Search for the cell housing the specified text and yield its [x, y] center coordinate. 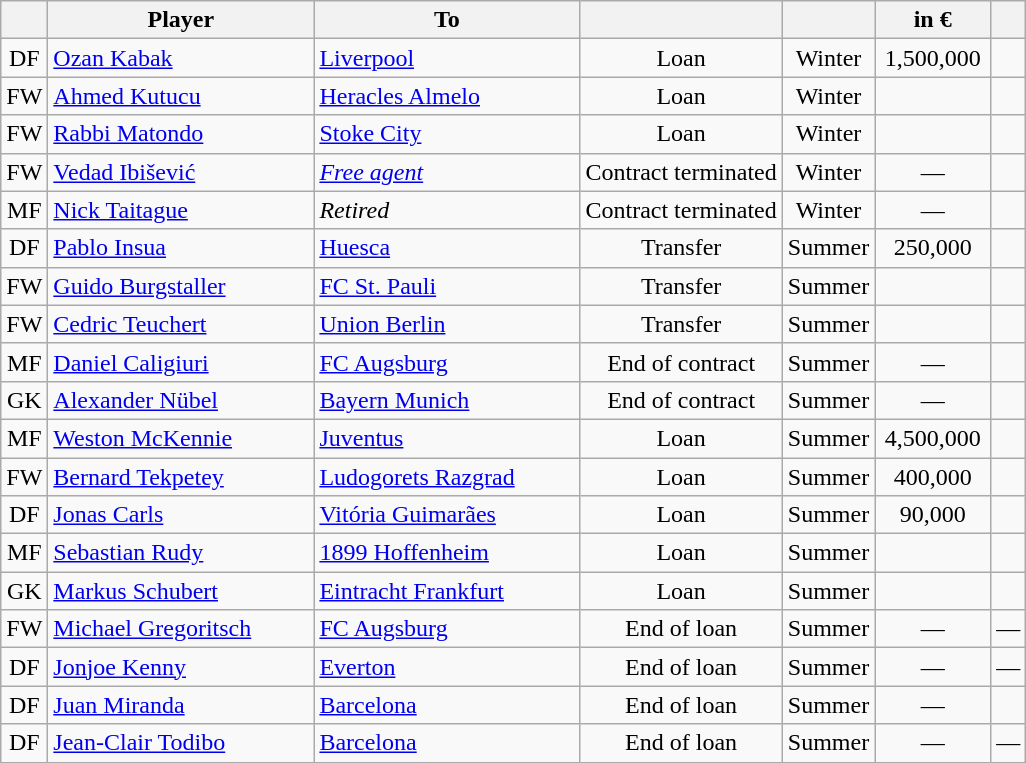
Juan Miranda [181, 705]
Liverpool [447, 58]
Player [181, 20]
Vitória Guimarães [447, 515]
Daniel Caligiuri [181, 362]
250,000 [933, 248]
FC St. Pauli [447, 286]
Sebastian Rudy [181, 553]
Jean-Clair Todibo [181, 743]
Juventus [447, 438]
To [447, 20]
4,500,000 [933, 438]
in € [933, 20]
1899 Hoffenheim [447, 553]
Retired [447, 210]
Jonas Carls [181, 515]
Heracles Almelo [447, 96]
Michael Gregoritsch [181, 629]
Union Berlin [447, 324]
Jonjoe Kenny [181, 667]
Free agent [447, 172]
Alexander Nübel [181, 400]
Eintracht Frankfurt [447, 591]
Ahmed Kutucu [181, 96]
1,500,000 [933, 58]
Vedad Ibišević [181, 172]
Guido Burgstaller [181, 286]
90,000 [933, 515]
Stoke City [447, 134]
Rabbi Matondo [181, 134]
Markus Schubert [181, 591]
400,000 [933, 477]
Cedric Teuchert [181, 324]
Nick Taitague [181, 210]
Ozan Kabak [181, 58]
Bernard Tekpetey [181, 477]
Ludogorets Razgrad [447, 477]
Pablo Insua [181, 248]
Huesca [447, 248]
Weston McKennie [181, 438]
Bayern Munich [447, 400]
Everton [447, 667]
